Return [x, y] of the center of cell containing provided text 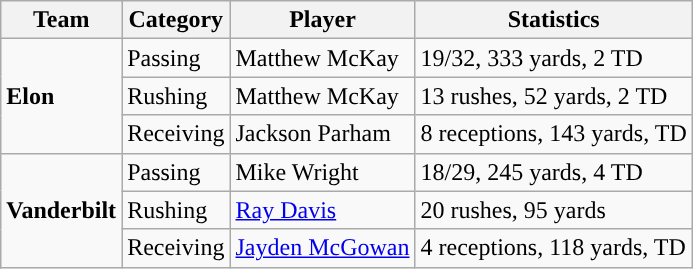
4 receptions, 118 yards, TD [554, 248]
Category [176, 20]
20 rushes, 95 yards [554, 210]
Statistics [554, 20]
8 receptions, 143 yards, TD [554, 134]
Team [62, 20]
Elon [62, 96]
Mike Wright [322, 172]
19/32, 333 yards, 2 TD [554, 58]
Jackson Parham [322, 134]
Jayden McGowan [322, 248]
13 rushes, 52 yards, 2 TD [554, 96]
Player [322, 20]
18/29, 245 yards, 4 TD [554, 172]
Vanderbilt [62, 210]
Ray Davis [322, 210]
